Extract the [x, y] coordinate from the center of the cell holding the provided text.  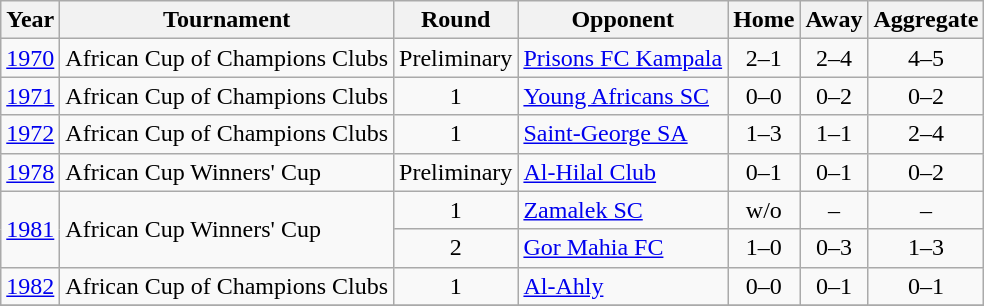
w/o [764, 210]
1978 [30, 172]
1982 [30, 286]
Young Africans SC [623, 96]
2 [456, 248]
1–1 [834, 134]
Opponent [623, 20]
1–0 [764, 248]
Aggregate [926, 20]
Prisons FC Kampala [623, 58]
4–5 [926, 58]
2–1 [764, 58]
Gor Mahia FC [623, 248]
1981 [30, 229]
1970 [30, 58]
Saint-George SA [623, 134]
1971 [30, 96]
Home [764, 20]
1972 [30, 134]
Al-Hilal Club [623, 172]
Away [834, 20]
0–3 [834, 248]
Round [456, 20]
Year [30, 20]
Zamalek SC [623, 210]
Tournament [227, 20]
Al-Ahly [623, 286]
